Find where the given text appears and provide that cell's center as [x, y] coordinate. 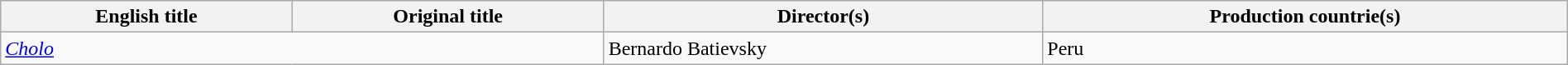
Production countrie(s) [1305, 17]
Cholo [303, 48]
English title [146, 17]
Director(s) [824, 17]
Peru [1305, 48]
Bernardo Batievsky [824, 48]
Original title [448, 17]
